Return (X, Y) of the center of cell containing provided text 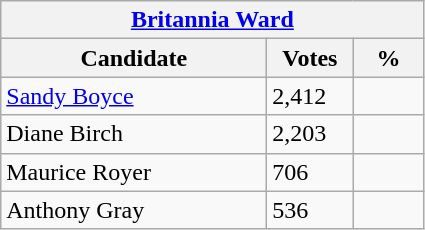
Candidate (134, 58)
2,203 (310, 134)
536 (310, 210)
2,412 (310, 96)
Anthony Gray (134, 210)
Diane Birch (134, 134)
706 (310, 172)
% (388, 58)
Sandy Boyce (134, 96)
Britannia Ward (212, 20)
Votes (310, 58)
Maurice Royer (134, 172)
